Determine the [x, y] coordinate at the center of the cell enclosing the given text.  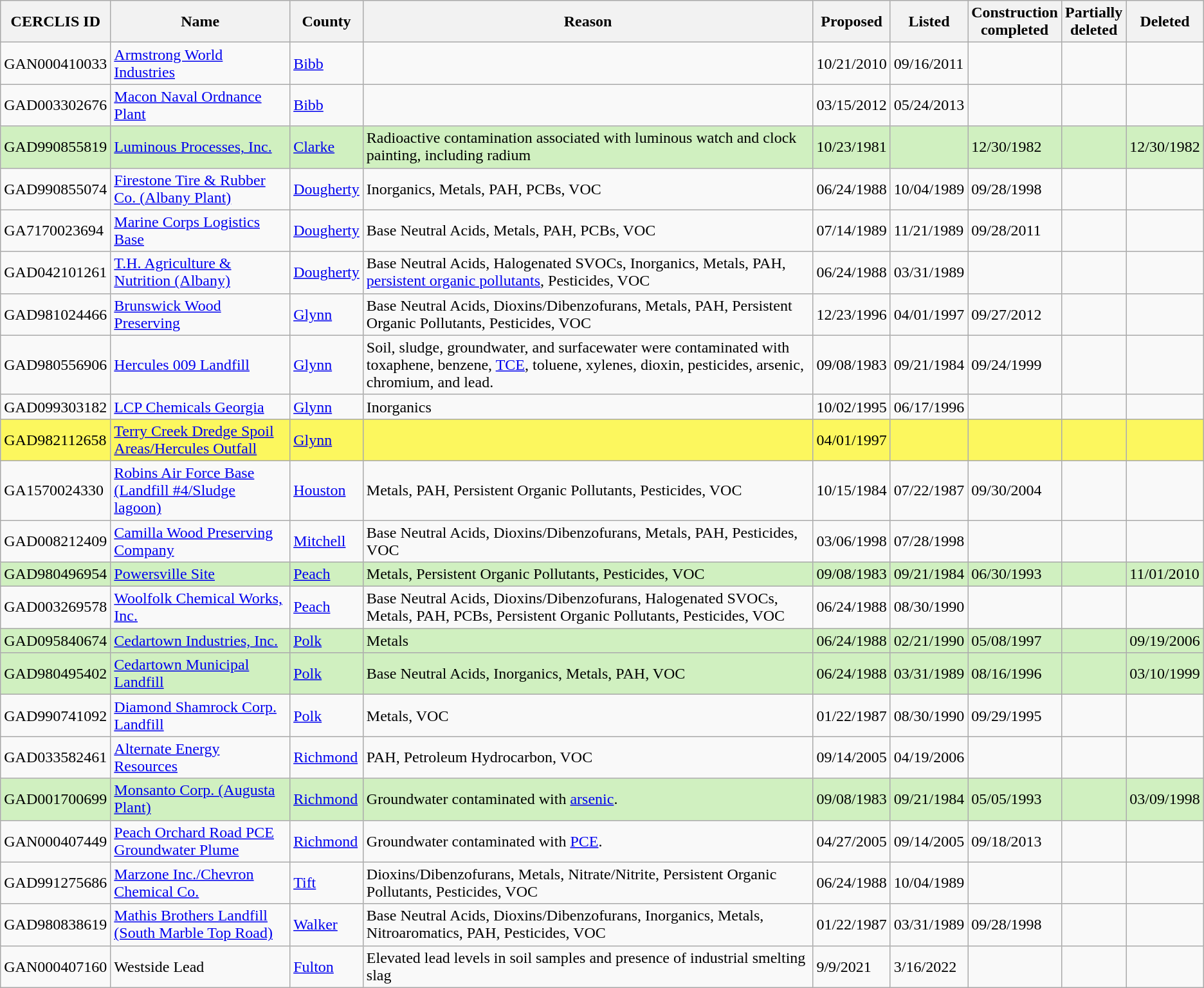
GAN000407449 [55, 841]
GA1570024330 [55, 490]
GAD033582461 [55, 758]
03/06/1998 [852, 540]
GAD008212409 [55, 540]
Groundwater contaminated with PCE. [588, 841]
9/9/2021 [852, 966]
03/10/1999 [1165, 674]
Elevated lead levels in soil samples and presence of industrial smelting slag [588, 966]
Cedartown Municipal Landfill [201, 674]
11/21/1989 [929, 230]
09/16/2011 [929, 63]
Proposed [852, 22]
GAD982112658 [55, 440]
03/15/2012 [852, 105]
GAN000410033 [55, 63]
09/27/2012 [1015, 314]
07/14/1989 [852, 230]
06/17/1996 [929, 407]
Metals, Persistent Organic Pollutants, Pesticides, VOC [588, 574]
GAD003302676 [55, 105]
09/19/2006 [1165, 641]
02/21/1990 [929, 641]
Alternate Energy Resources [201, 758]
County [327, 22]
Clarke [327, 147]
Listed [929, 22]
10/21/2010 [852, 63]
CERCLIS ID [55, 22]
GAD981024466 [55, 314]
04/27/2005 [852, 841]
GAD099303182 [55, 407]
Constructioncompleted [1015, 22]
Cedartown Industries, Inc. [201, 641]
03/09/1998 [1165, 799]
Radioactive contamination associated with luminous watch and clock painting, including radium [588, 147]
09/28/2011 [1015, 230]
Base Neutral Acids, Dioxins/Dibenzofurans, Metals, PAH, Pesticides, VOC [588, 540]
GAD095840674 [55, 641]
GAD980495402 [55, 674]
PAH, Petroleum Hydrocarbon, VOC [588, 758]
Base Neutral Acids, Dioxins/Dibenzofurans, Halogenated SVOCs, Metals, PAH, PCBs, Persistent Organic Pollutants, Pesticides, VOC [588, 607]
Woolfolk Chemical Works, Inc. [201, 607]
Robins Air Force Base (Landfill #4/Sludge lagoon) [201, 490]
Metals, PAH, Persistent Organic Pollutants, Pesticides, VOC [588, 490]
Brunswick Wood Preserving [201, 314]
Name [201, 22]
GAD003269578 [55, 607]
10/02/1995 [852, 407]
09/24/1999 [1015, 365]
05/24/2013 [929, 105]
Metals [588, 641]
06/30/1993 [1015, 574]
10/15/1984 [852, 490]
Tift [327, 883]
Inorganics, Metals, PAH, PCBs, VOC [588, 189]
Armstrong World Industries [201, 63]
Diamond Shamrock Corp. Landfill [201, 715]
09/29/1995 [1015, 715]
GAD042101261 [55, 273]
GAD990741092 [55, 715]
Monsanto Corp. (Augusta Plant) [201, 799]
LCP Chemicals Georgia [201, 407]
Deleted [1165, 22]
Base Neutral Acids, Dioxins/Dibenzofurans, Inorganics, Metals, Nitroaromatics, PAH, Pesticides, VOC [588, 925]
Base Neutral Acids, Dioxins/Dibenzofurans, Metals, PAH, Persistent Organic Pollutants, Pesticides, VOC [588, 314]
Marine Corps Logistics Base [201, 230]
Peach Orchard Road PCE Groundwater Plume [201, 841]
GA7170023694 [55, 230]
Marzone Inc./Chevron Chemical Co. [201, 883]
07/28/1998 [929, 540]
Metals, VOC [588, 715]
07/22/1987 [929, 490]
Inorganics [588, 407]
Firestone Tire & Rubber Co. (Albany Plant) [201, 189]
Powersville Site [201, 574]
Reason [588, 22]
Terry Creek Dredge Spoil Areas/Hercules Outfall [201, 440]
GAD980496954 [55, 574]
11/01/2010 [1165, 574]
Base Neutral Acids, Inorganics, Metals, PAH, VOC [588, 674]
Mitchell [327, 540]
GAD991275686 [55, 883]
GAN000407160 [55, 966]
GAD990855819 [55, 147]
Groundwater contaminated with arsenic. [588, 799]
Camilla Wood Preserving Company [201, 540]
GAD001700699 [55, 799]
12/23/1996 [852, 314]
Mathis Brothers Landfill (South Marble Top Road) [201, 925]
GAD980838619 [55, 925]
05/08/1997 [1015, 641]
T.H. Agriculture & Nutrition (Albany) [201, 273]
Houston [327, 490]
09/30/2004 [1015, 490]
GAD990855074 [55, 189]
08/16/1996 [1015, 674]
3/16/2022 [929, 966]
Walker [327, 925]
Macon Naval Ordnance Plant [201, 105]
Partiallydeleted [1093, 22]
Dioxins/Dibenzofurans, Metals, Nitrate/Nitrite, Persistent Organic Pollutants, Pesticides, VOC [588, 883]
Fulton [327, 966]
Luminous Processes, Inc. [201, 147]
05/05/1993 [1015, 799]
Base Neutral Acids, Halogenated SVOCs, Inorganics, Metals, PAH, persistent organic pollutants, Pesticides, VOC [588, 273]
Hercules 009 Landfill [201, 365]
GAD980556906 [55, 365]
Base Neutral Acids, Metals, PAH, PCBs, VOC [588, 230]
09/18/2013 [1015, 841]
04/19/2006 [929, 758]
10/23/1981 [852, 147]
Westside Lead [201, 966]
